Detect which cell encompasses the target text, then output its (X, Y) center coordinate. 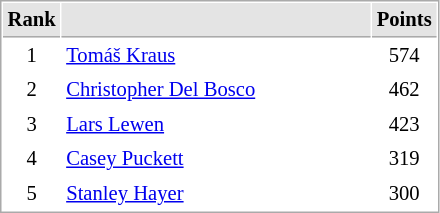
Rank (32, 20)
Casey Puckett (216, 158)
Stanley Hayer (216, 194)
5 (32, 194)
3 (32, 124)
462 (404, 90)
574 (404, 56)
Points (404, 20)
300 (404, 194)
423 (404, 124)
4 (32, 158)
2 (32, 90)
Lars Lewen (216, 124)
1 (32, 56)
Tomáš Kraus (216, 56)
319 (404, 158)
Christopher Del Bosco (216, 90)
